Pinpoint the cell where the given text exists, returning its [x, y] midpoint coordinate. 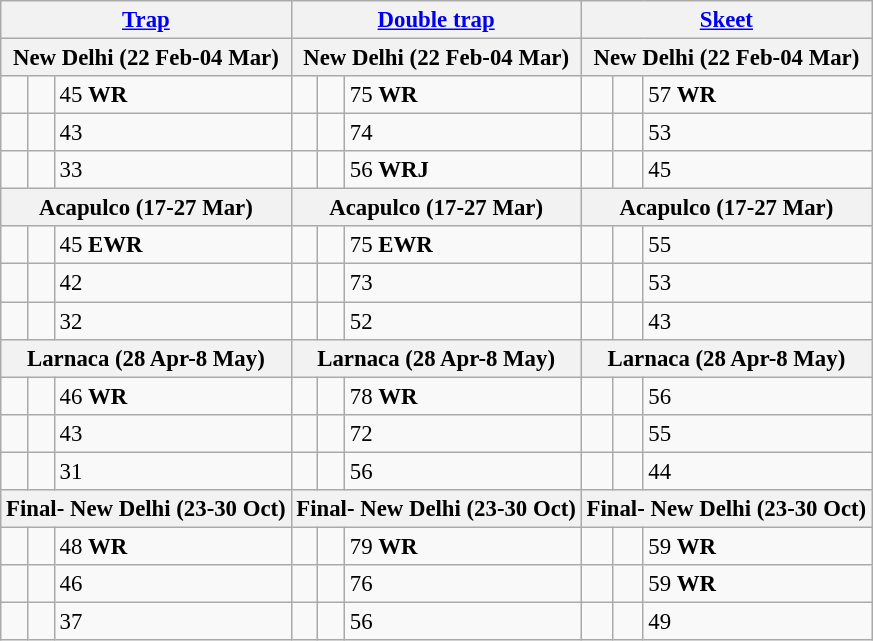
46 WR [172, 396]
72 [464, 433]
76 [464, 584]
45 WR [172, 95]
75 EWR [464, 245]
32 [172, 321]
45 EWR [172, 245]
44 [757, 471]
75 WR [464, 95]
49 [757, 621]
46 [172, 584]
45 [757, 170]
31 [172, 471]
57 WR [757, 95]
37 [172, 621]
79 WR [464, 546]
Double trap [436, 20]
74 [464, 133]
78 WR [464, 396]
52 [464, 321]
Trap [146, 20]
42 [172, 283]
33 [172, 170]
Skeet [726, 20]
48 WR [172, 546]
56 WRJ [464, 170]
73 [464, 283]
